Extract the [x, y] coordinate from the center of the cell holding the provided text.  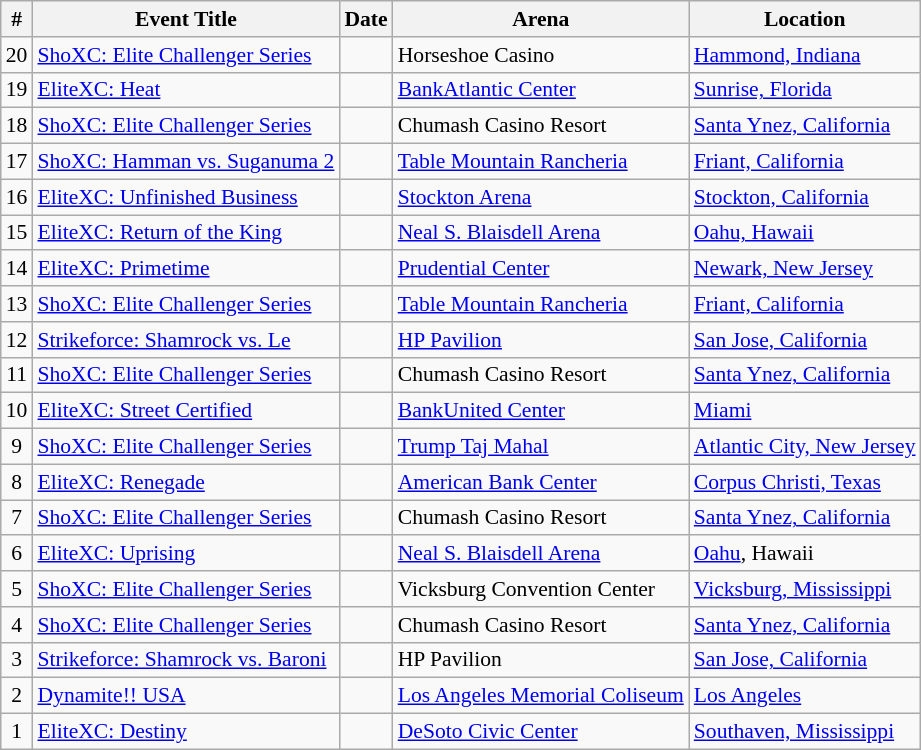
Hammond, Indiana [805, 55]
7 [17, 518]
Event Title [186, 19]
Strikeforce: Shamrock vs. Baroni [186, 660]
Strikeforce: Shamrock vs. Le [186, 340]
9 [17, 447]
Vicksburg, Mississippi [805, 589]
EliteXC: Uprising [186, 554]
EliteXC: Renegade [186, 482]
2 [17, 696]
Stockton Arena [541, 197]
# [17, 19]
Stockton, California [805, 197]
14 [17, 269]
16 [17, 197]
DeSoto Civic Center [541, 732]
18 [17, 126]
BankUnited Center [541, 411]
EliteXC: Return of the King [186, 233]
20 [17, 55]
EliteXC: Destiny [186, 732]
11 [17, 375]
Horseshoe Casino [541, 55]
American Bank Center [541, 482]
6 [17, 554]
17 [17, 162]
Corpus Christi, Texas [805, 482]
5 [17, 589]
15 [17, 233]
Atlantic City, New Jersey [805, 447]
Location [805, 19]
Miami [805, 411]
8 [17, 482]
3 [17, 660]
EliteXC: Primetime [186, 269]
Los Angeles Memorial Coliseum [541, 696]
Los Angeles [805, 696]
Trump Taj Mahal [541, 447]
19 [17, 90]
EliteXC: Street Certified [186, 411]
Prudential Center [541, 269]
1 [17, 732]
Date [366, 19]
EliteXC: Unfinished Business [186, 197]
4 [17, 625]
Dynamite!! USA [186, 696]
EliteXC: Heat [186, 90]
BankAtlantic Center [541, 90]
12 [17, 340]
Newark, New Jersey [805, 269]
Sunrise, Florida [805, 90]
Arena [541, 19]
Southaven, Mississippi [805, 732]
Vicksburg Convention Center [541, 589]
10 [17, 411]
13 [17, 304]
ShoXC: Hamman vs. Suganuma 2 [186, 162]
